Extract the [X, Y] coordinate from the center of the cell holding the provided text.  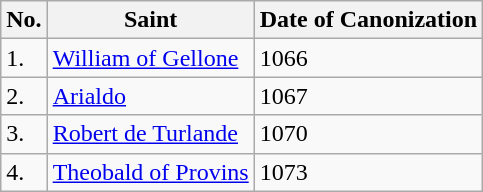
Saint [150, 20]
Theobald of Provins [150, 172]
Robert de Turlande [150, 134]
1066 [368, 58]
4. [24, 172]
Arialdo [150, 96]
Date of Canonization [368, 20]
1073 [368, 172]
1067 [368, 96]
3. [24, 134]
William of Gellone [150, 58]
1070 [368, 134]
1. [24, 58]
No. [24, 20]
2. [24, 96]
